Return the (x, y) coordinate for the center point of the cell that contains the specified text.  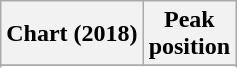
Chart (2018) (72, 34)
Peakposition (189, 34)
